Locate the cell with the specified text and output its (X, Y) center coordinate. 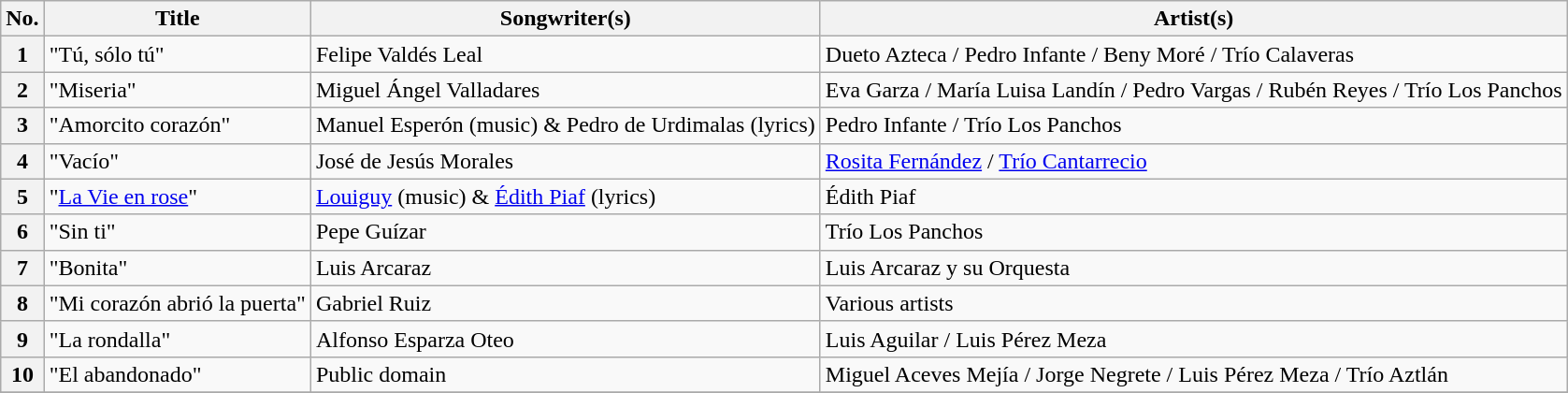
5 (22, 196)
Louiguy (music) & Édith Piaf (lyrics) (565, 196)
"Tú, sólo tú" (178, 54)
Songwriter(s) (565, 19)
8 (22, 303)
"El abandonado" (178, 374)
José de Jesús Morales (565, 161)
Gabriel Ruiz (565, 303)
2 (22, 90)
1 (22, 54)
Pedro Infante / Trío Los Panchos (1193, 125)
Miguel Ángel Valladares (565, 90)
"Mi corazón abrió la puerta" (178, 303)
Felipe Valdés Leal (565, 54)
Title (178, 19)
"Vacío" (178, 161)
No. (22, 19)
Artist(s) (1193, 19)
"Miseria" (178, 90)
"La Vie en rose" (178, 196)
"La rondalla" (178, 339)
Pepe Guízar (565, 232)
Various artists (1193, 303)
"Bonita" (178, 268)
7 (22, 268)
Luis Arcaraz (565, 268)
Édith Piaf (1193, 196)
9 (22, 339)
Alfonso Esparza Oteo (565, 339)
Rosita Fernández / Trío Cantarrecio (1193, 161)
Luis Arcaraz y su Orquesta (1193, 268)
10 (22, 374)
Miguel Aceves Mejía / Jorge Negrete / Luis Pérez Meza / Trío Aztlán (1193, 374)
Eva Garza / María Luisa Landín / Pedro Vargas / Rubén Reyes / Trío Los Panchos (1193, 90)
4 (22, 161)
Public domain (565, 374)
"Sin ti" (178, 232)
3 (22, 125)
Dueto Azteca / Pedro Infante / Beny Moré / Trío Calaveras (1193, 54)
Manuel Esperón (music) & Pedro de Urdimalas (lyrics) (565, 125)
Trío Los Panchos (1193, 232)
Luis Aguilar / Luis Pérez Meza (1193, 339)
"Amorcito corazón" (178, 125)
6 (22, 232)
